Scan for the cell matching the given text and deliver its [x, y] coordinate at center. 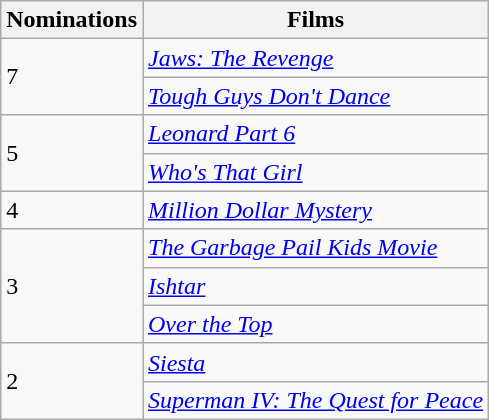
Superman IV: The Quest for Peace [315, 400]
4 [72, 210]
7 [72, 77]
2 [72, 381]
Who's That Girl [315, 172]
Leonard Part 6 [315, 134]
The Garbage Pail Kids Movie [315, 248]
Tough Guys Don't Dance [315, 96]
Nominations [72, 20]
Films [315, 20]
Jaws: The Revenge [315, 58]
3 [72, 286]
Ishtar [315, 286]
Million Dollar Mystery [315, 210]
Siesta [315, 362]
Over the Top [315, 324]
5 [72, 153]
